From the cell containing the given text, extract its center point as (X, Y) coordinate. 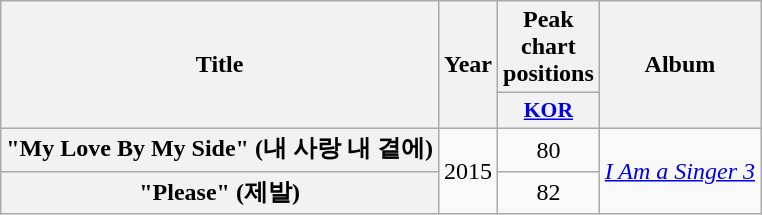
Peak chart positions (549, 47)
Year (468, 65)
80 (549, 150)
82 (549, 192)
I Am a Singer 3 (680, 170)
2015 (468, 170)
"Please" (제발) (220, 192)
Title (220, 65)
KOR (549, 111)
"My Love By My Side" (내 사랑 내 곁에) (220, 150)
Album (680, 65)
